Scan for the cell matching the given text and deliver its [x, y] coordinate at center. 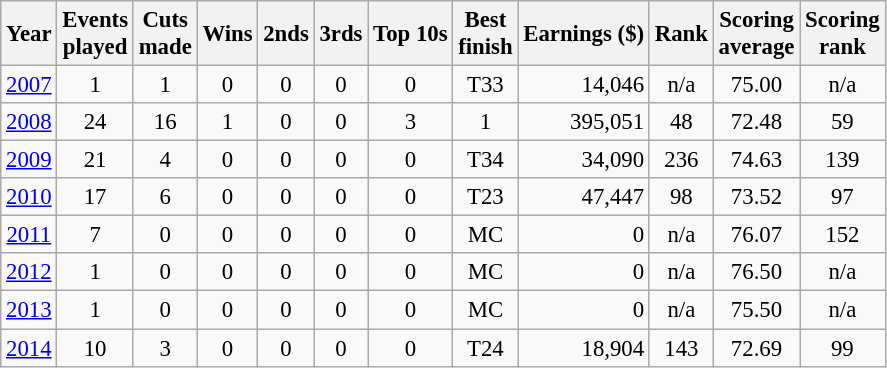
Best finish [486, 34]
139 [842, 160]
T34 [486, 160]
76.07 [756, 235]
Cuts made [165, 34]
14,046 [584, 85]
47,447 [584, 197]
2013 [29, 310]
75.50 [756, 310]
10 [95, 348]
143 [681, 348]
48 [681, 122]
2014 [29, 348]
97 [842, 197]
Scoringrank [842, 34]
72.48 [756, 122]
T23 [486, 197]
98 [681, 197]
T24 [486, 348]
2nds [286, 34]
7 [95, 235]
2011 [29, 235]
3rds [341, 34]
Scoringaverage [756, 34]
395,051 [584, 122]
Top 10s [410, 34]
Wins [228, 34]
76.50 [756, 273]
59 [842, 122]
75.00 [756, 85]
Rank [681, 34]
74.63 [756, 160]
17 [95, 197]
6 [165, 197]
99 [842, 348]
34,090 [584, 160]
Earnings ($) [584, 34]
2007 [29, 85]
2012 [29, 273]
Eventsplayed [95, 34]
236 [681, 160]
2010 [29, 197]
152 [842, 235]
24 [95, 122]
2009 [29, 160]
4 [165, 160]
21 [95, 160]
2008 [29, 122]
72.69 [756, 348]
73.52 [756, 197]
18,904 [584, 348]
T33 [486, 85]
Year [29, 34]
16 [165, 122]
